Find where the given text appears and provide that cell's center as (X, Y) coordinate. 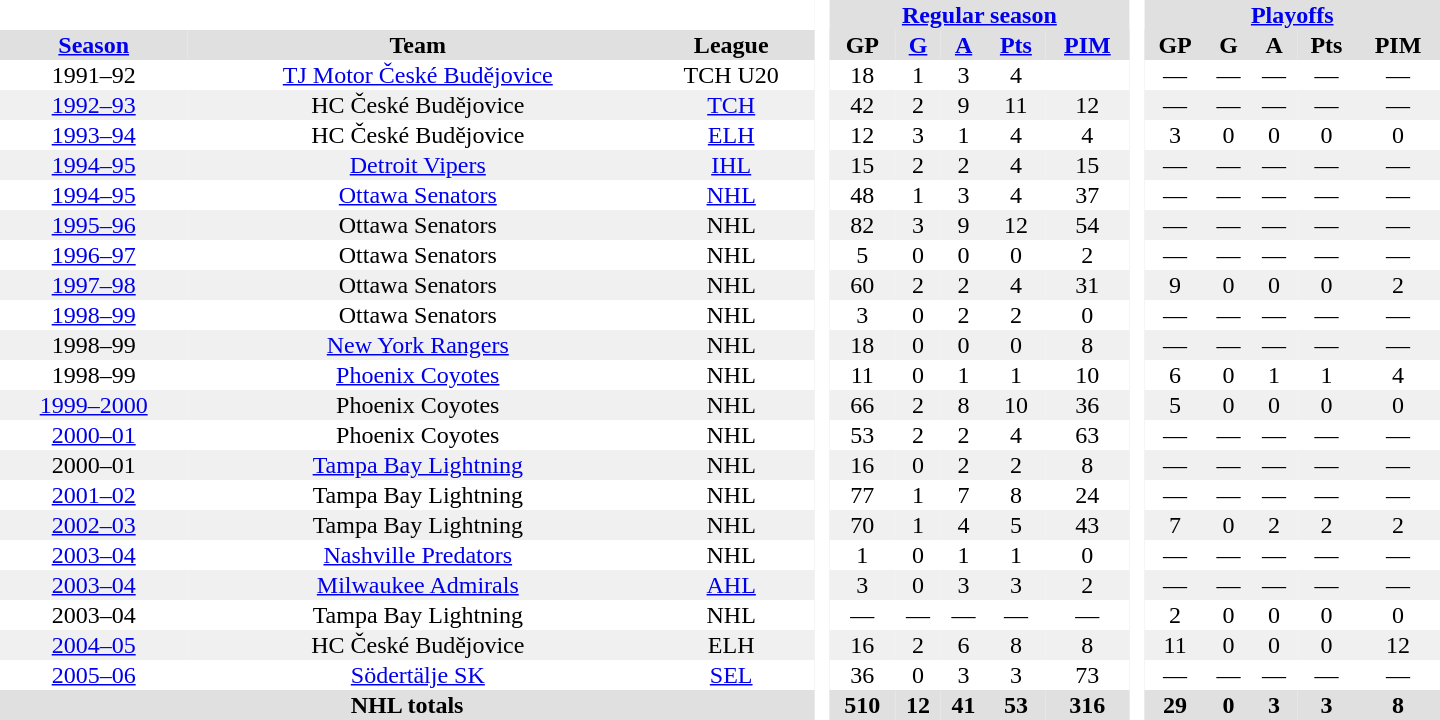
77 (862, 495)
1995–96 (94, 225)
IHL (731, 165)
TCH U20 (731, 75)
SEL (731, 675)
Season (94, 45)
66 (862, 405)
Team (418, 45)
42 (862, 105)
43 (1087, 525)
Södertälje SK (418, 675)
Regular season (979, 15)
Nashville Predators (418, 555)
TCH (731, 105)
48 (862, 195)
60 (862, 285)
New York Rangers (418, 345)
31 (1087, 285)
24 (1087, 495)
Milwaukee Admirals (418, 585)
2002–03 (94, 525)
63 (1087, 435)
41 (964, 705)
Detroit Vipers (418, 165)
82 (862, 225)
510 (862, 705)
1997–98 (94, 285)
Playoffs (1292, 15)
37 (1087, 195)
2001–02 (94, 495)
1999–2000 (94, 405)
316 (1087, 705)
TJ Motor České Budějovice (418, 75)
NHL totals (407, 705)
54 (1087, 225)
70 (862, 525)
2004–05 (94, 645)
1992–93 (94, 105)
73 (1087, 675)
29 (1174, 705)
League (731, 45)
1991–92 (94, 75)
1996–97 (94, 255)
1993–94 (94, 135)
2005–06 (94, 675)
AHL (731, 585)
